Capture the cell that displays the provided text and extract its [X, Y] central coordinate. 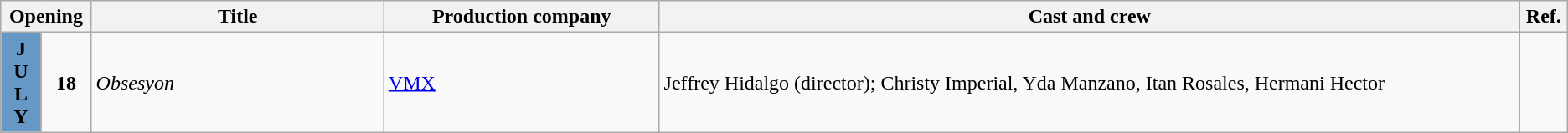
JULY [21, 82]
Opening [46, 17]
Production company [521, 17]
Obsesyon [238, 82]
VMX [521, 82]
Jeffrey Hidalgo (director); Christy Imperial, Yda Manzano, Itan Rosales, Hermani Hector [1089, 82]
Title [238, 17]
Cast and crew [1089, 17]
Ref. [1543, 17]
18 [66, 82]
